Provide the [X, Y] coordinate of the cell's center where the given text is located.  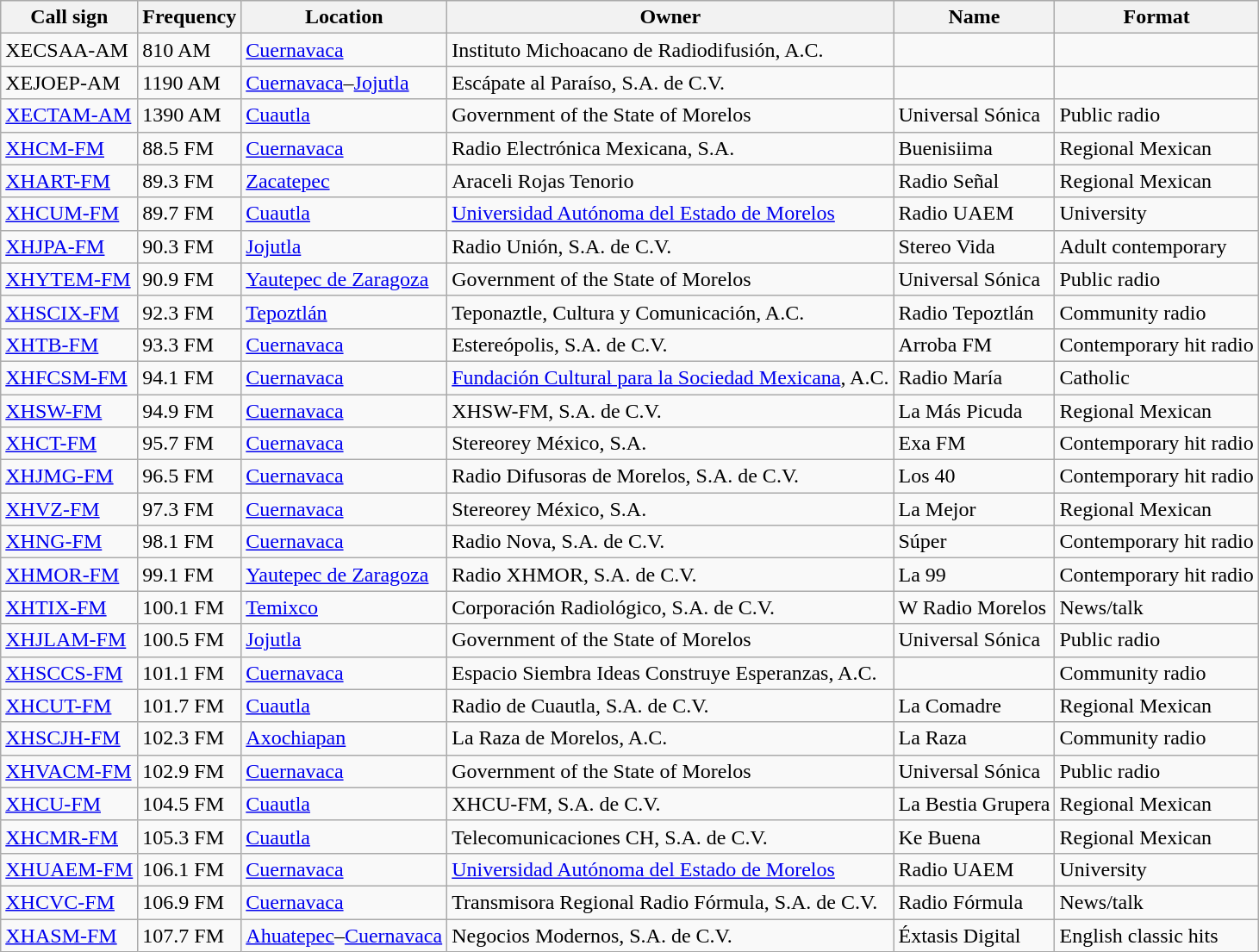
90.3 FM [190, 246]
XHSW-FM [69, 411]
XHJMG-FM [69, 476]
1390 AM [190, 115]
Radio Señal [974, 181]
100.1 FM [190, 607]
La Bestia Grupera [974, 804]
Call sign [69, 17]
XHVZ-FM [69, 509]
XHCVC-FM [69, 902]
XHSW-FM, S.A. de C.V. [670, 411]
Espacio Siembra Ideas Construye Esperanzas, A.C. [670, 673]
Radio Difusoras de Morelos, S.A. de C.V. [670, 476]
Radio María [974, 377]
Instituto Michoacano de Radiodifusión, A.C. [670, 50]
101.7 FM [190, 706]
104.5 FM [190, 804]
W Radio Morelos [974, 607]
Escápate al Paraíso, S.A. de C.V. [670, 83]
Temixco [345, 607]
XHCU-FM, S.A. de C.V. [670, 804]
XHCUT-FM [69, 706]
XEJOEP-AM [69, 83]
100.5 FM [190, 640]
XHNG-FM [69, 542]
Radio de Cuautla, S.A. de C.V. [670, 706]
La Raza [974, 738]
XHCMR-FM [69, 837]
99.1 FM [190, 575]
92.3 FM [190, 312]
Éxtasis Digital [974, 935]
107.7 FM [190, 935]
XECTAM-AM [69, 115]
XHUAEM-FM [69, 869]
93.3 FM [190, 345]
La Más Picuda [974, 411]
106.1 FM [190, 869]
XHCT-FM [69, 444]
Arroba FM [974, 345]
Format [1156, 17]
English classic hits [1156, 935]
XECSAA-AM [69, 50]
Radio Fórmula [974, 902]
XHCUM-FM [69, 214]
1190 AM [190, 83]
Exa FM [974, 444]
Los 40 [974, 476]
XHASM-FM [69, 935]
XHTB-FM [69, 345]
101.1 FM [190, 673]
102.9 FM [190, 771]
Ahuatepec–Cuernavaca [345, 935]
Araceli Rojas Tenorio [670, 181]
106.9 FM [190, 902]
Telecomunicaciones CH, S.A. de C.V. [670, 837]
102.3 FM [190, 738]
Fundación Cultural para la Sociedad Mexicana, A.C. [670, 377]
Stereo Vida [974, 246]
Radio XHMOR, S.A. de C.V. [670, 575]
Estereópolis, S.A. de C.V. [670, 345]
XHTIX-FM [69, 607]
Radio Electrónica Mexicana, S.A. [670, 148]
XHSCJH-FM [69, 738]
Name [974, 17]
XHCU-FM [69, 804]
89.7 FM [190, 214]
Teponaztle, Cultura y Comunicación, A.C. [670, 312]
90.9 FM [190, 279]
XHVACM-FM [69, 771]
La Raza de Morelos, A.C. [670, 738]
XHFCSM-FM [69, 377]
Buenisiima [974, 148]
Negocios Modernos, S.A. de C.V. [670, 935]
Cuernavaca–Jojutla [345, 83]
Súper [974, 542]
Radio Tepoztlán [974, 312]
Radio Unión, S.A. de C.V. [670, 246]
Axochiapan [345, 738]
96.5 FM [190, 476]
Catholic [1156, 377]
Transmisora Regional Radio Fórmula, S.A. de C.V. [670, 902]
XHCM-FM [69, 148]
105.3 FM [190, 837]
95.7 FM [190, 444]
La Mejor [974, 509]
XHSCCS-FM [69, 673]
Frequency [190, 17]
Adult contemporary [1156, 246]
XHART-FM [69, 181]
94.1 FM [190, 377]
Ke Buena [974, 837]
Corporación Radiológico, S.A. de C.V. [670, 607]
89.3 FM [190, 181]
94.9 FM [190, 411]
Owner [670, 17]
810 AM [190, 50]
La 99 [974, 575]
Zacatepec [345, 181]
XHJLAM-FM [69, 640]
Radio Nova, S.A. de C.V. [670, 542]
XHYTEM-FM [69, 279]
98.1 FM [190, 542]
XHJPA-FM [69, 246]
XHSCIX-FM [69, 312]
88.5 FM [190, 148]
Tepoztlán [345, 312]
La Comadre [974, 706]
XHMOR-FM [69, 575]
97.3 FM [190, 509]
Location [345, 17]
